Scan for the cell matching the given text and deliver its [x, y] coordinate at center. 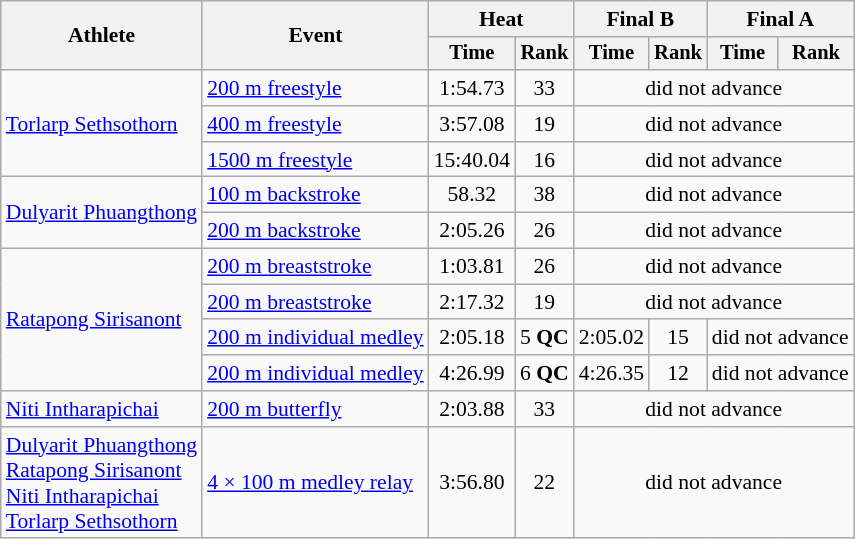
3:57.08 [472, 124]
Final B [640, 19]
2:05.18 [472, 338]
38 [544, 195]
4:26.35 [612, 373]
200 m backstroke [316, 231]
Dulyarit Phuangthong [102, 212]
15:40.04 [472, 160]
3:56.80 [472, 483]
22 [544, 483]
200 m freestyle [316, 88]
4 × 100 m medley relay [316, 483]
2:17.32 [472, 302]
Athlete [102, 36]
58.32 [472, 195]
Niti Intharapichai [102, 409]
6 QC [544, 373]
200 m butterfly [316, 409]
15 [678, 338]
Torlarp Sethsothorn [102, 124]
Heat [502, 19]
1:54.73 [472, 88]
Ratapong Sirisanont [102, 320]
2:05.26 [472, 231]
Event [316, 36]
400 m freestyle [316, 124]
100 m backstroke [316, 195]
1500 m freestyle [316, 160]
1:03.81 [472, 267]
2:05.02 [612, 338]
2:03.88 [472, 409]
16 [544, 160]
Dulyarit PhuangthongRatapong SirisanontNiti IntharapichaiTorlarp Sethsothorn [102, 483]
5 QC [544, 338]
Final A [780, 19]
4:26.99 [472, 373]
12 [678, 373]
